Output the (X, Y) coordinate of the center of the cell containing the given text.  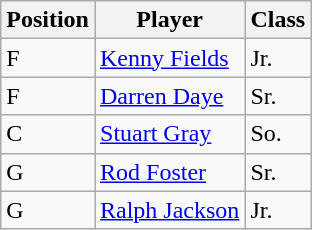
Darren Daye (169, 96)
C (48, 134)
Ralph Jackson (169, 210)
So. (278, 134)
Kenny Fields (169, 58)
Stuart Gray (169, 134)
Player (169, 20)
Rod Foster (169, 172)
Position (48, 20)
Class (278, 20)
